For the text-containing cell, return its midpoint in (x, y) coordinate format. 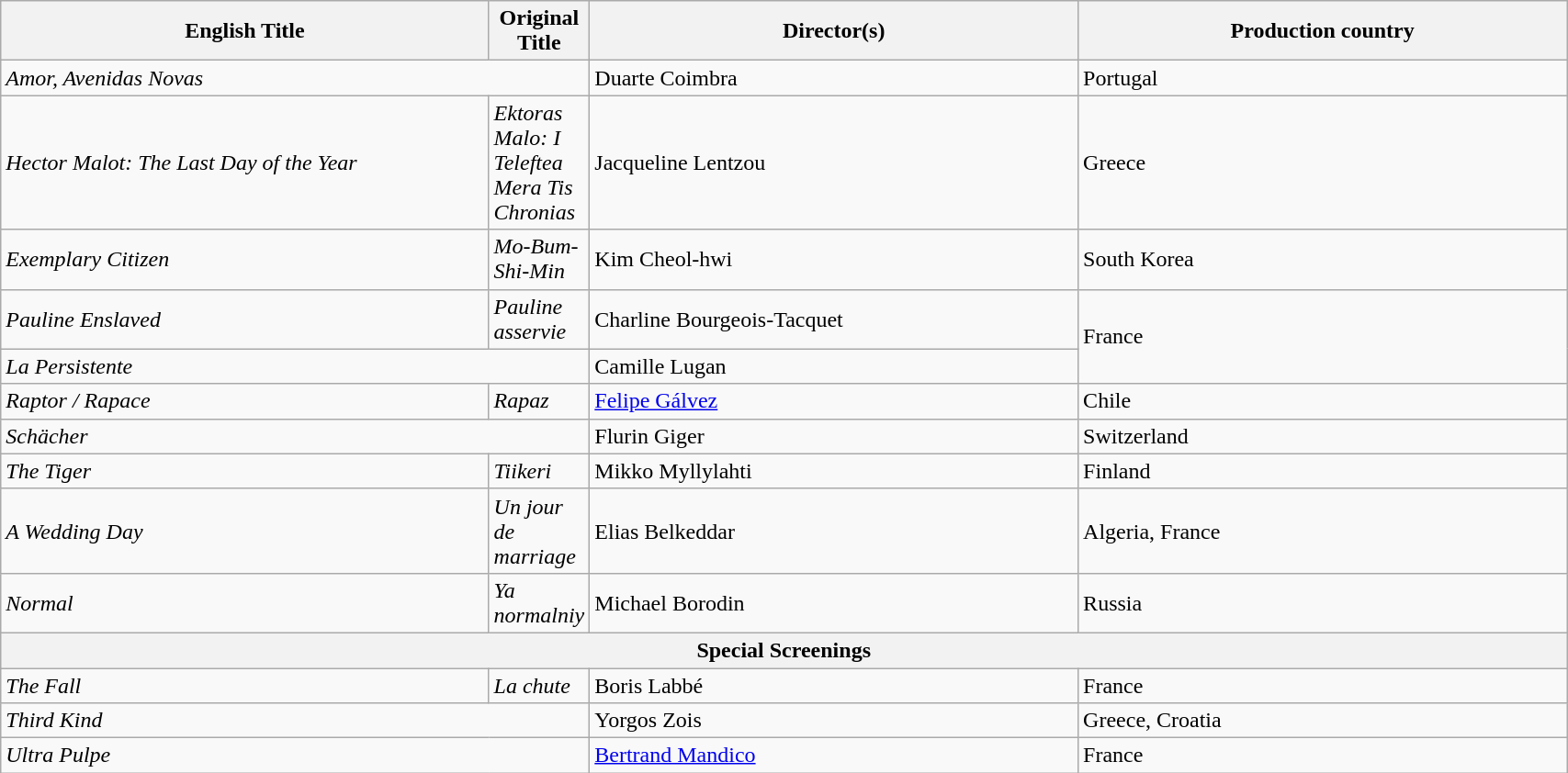
Duarte Coimbra (834, 78)
Camille Lugan (834, 366)
Un jour de marriage (539, 531)
Felipe Gálvez (834, 401)
Bertrand Mandico (834, 756)
English Title (244, 31)
Russia (1323, 602)
Production country (1323, 31)
Switzerland (1323, 436)
Amor, Avenidas Novas (296, 78)
Normal (244, 602)
Ektoras Malo: I Teleftea Mera Tis Chronias (539, 162)
Finland (1323, 471)
Kim Cheol-hwi (834, 259)
Raptor / Rapace (244, 401)
Boris Labbé (834, 686)
Schächer (296, 436)
Third Kind (296, 721)
La chute (539, 686)
Original Title (539, 31)
A Wedding Day (244, 531)
The Fall (244, 686)
Michael Borodin (834, 602)
The Tiger (244, 471)
Mikko Myllylahti (834, 471)
Hector Malot: The Last Day of the Year (244, 162)
Elias Belkeddar (834, 531)
Mo-Bum-Shi-Min (539, 259)
Yorgos Zois (834, 721)
Ya normalniy (539, 602)
Portugal (1323, 78)
South Korea (1323, 259)
Greece, Croatia (1323, 721)
Jacqueline Lentzou (834, 162)
Special Screenings (784, 650)
Pauline Enslaved (244, 319)
Greece (1323, 162)
Exemplary Citizen (244, 259)
La Persistente (296, 366)
Flurin Giger (834, 436)
Tiikeri (539, 471)
Algeria, France (1323, 531)
Ultra Pulpe (296, 756)
Rapaz (539, 401)
Director(s) (834, 31)
Charline Bourgeois-Tacquet (834, 319)
Pauline asservie (539, 319)
Chile (1323, 401)
